Find where the given text appears and provide that cell's center as [X, Y] coordinate. 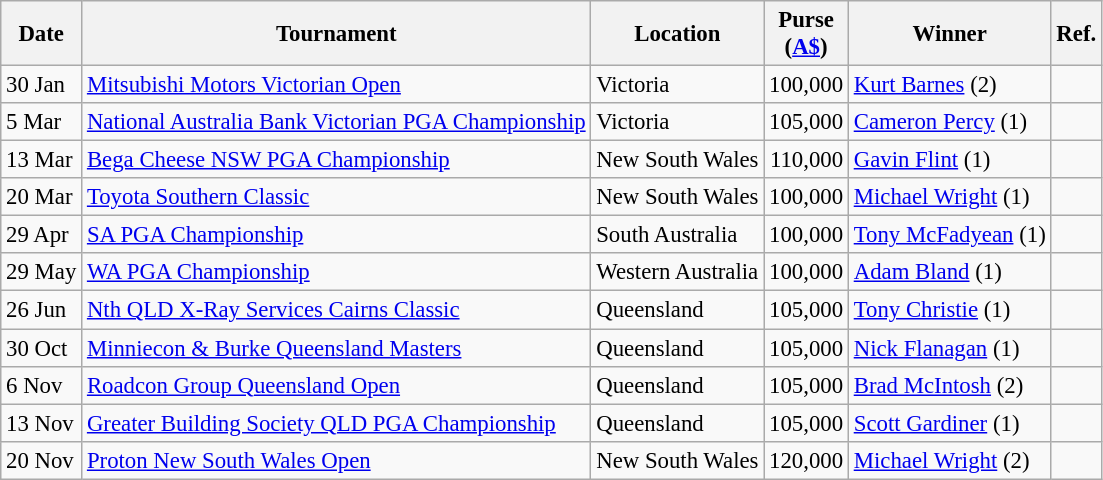
Michael Wright (1) [950, 197]
5 Mar [42, 122]
110,000 [806, 160]
20 Nov [42, 460]
Bega Cheese NSW PGA Championship [336, 160]
30 Oct [42, 348]
National Australia Bank Victorian PGA Championship [336, 122]
29 Apr [42, 235]
Kurt Barnes (2) [950, 85]
Greater Building Society QLD PGA Championship [336, 423]
South Australia [678, 235]
Michael Wright (2) [950, 460]
30 Jan [42, 85]
Brad McIntosh (2) [950, 385]
Tony Christie (1) [950, 310]
120,000 [806, 460]
Western Australia [678, 273]
Nick Flanagan (1) [950, 348]
Gavin Flint (1) [950, 160]
Tournament [336, 34]
Minniecon & Burke Queensland Masters [336, 348]
Nth QLD X-Ray Services Cairns Classic [336, 310]
Ref. [1076, 34]
Proton New South Wales Open [336, 460]
20 Mar [42, 197]
WA PGA Championship [336, 273]
13 Nov [42, 423]
Purse(A$) [806, 34]
Location [678, 34]
Mitsubishi Motors Victorian Open [336, 85]
Cameron Percy (1) [950, 122]
Winner [950, 34]
Tony McFadyean (1) [950, 235]
6 Nov [42, 385]
26 Jun [42, 310]
SA PGA Championship [336, 235]
29 May [42, 273]
Toyota Southern Classic [336, 197]
Scott Gardiner (1) [950, 423]
13 Mar [42, 160]
Date [42, 34]
Roadcon Group Queensland Open [336, 385]
Adam Bland (1) [950, 273]
